Output the [x, y] coordinate of the center of the cell containing the given text.  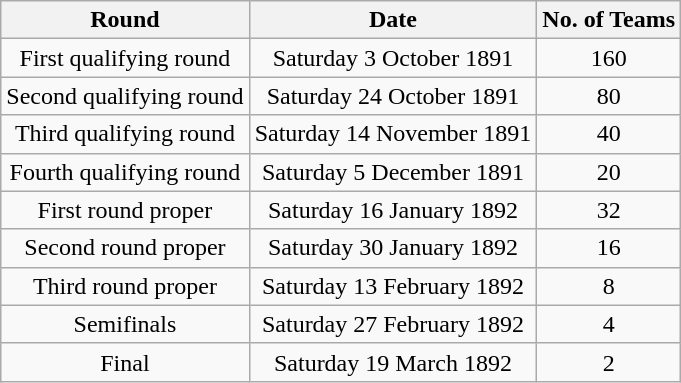
40 [609, 134]
32 [609, 210]
Fourth qualifying round [125, 172]
First round proper [125, 210]
Semifinals [125, 324]
First qualifying round [125, 58]
20 [609, 172]
Second round proper [125, 248]
Third round proper [125, 286]
2 [609, 362]
Date [393, 20]
8 [609, 286]
Saturday 24 October 1891 [393, 96]
160 [609, 58]
Saturday 13 February 1892 [393, 286]
Round [125, 20]
Saturday 19 March 1892 [393, 362]
4 [609, 324]
16 [609, 248]
Third qualifying round [125, 134]
Saturday 5 December 1891 [393, 172]
Second qualifying round [125, 96]
Saturday 27 February 1892 [393, 324]
Final [125, 362]
Saturday 30 January 1892 [393, 248]
No. of Teams [609, 20]
80 [609, 96]
Saturday 14 November 1891 [393, 134]
Saturday 16 January 1892 [393, 210]
Saturday 3 October 1891 [393, 58]
